Output the [X, Y] coordinate of the center of the cell containing the given text.  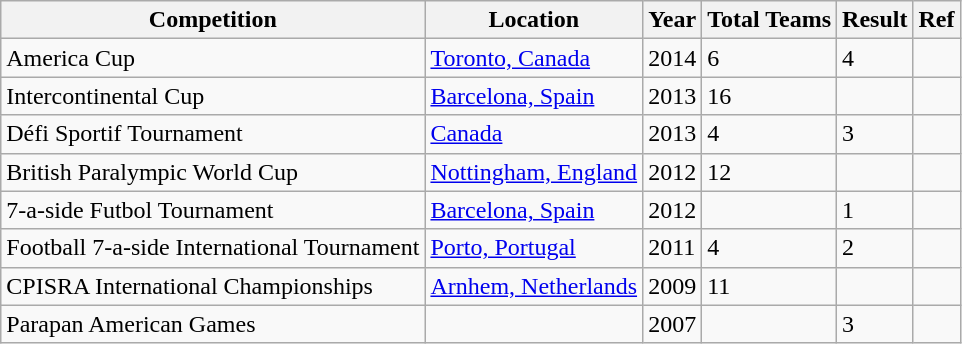
Location [534, 20]
Total Teams [770, 20]
Nottingham, England [534, 172]
America Cup [213, 58]
6 [770, 58]
2007 [672, 324]
Porto, Portugal [534, 248]
Year [672, 20]
Défi Sportif Tournament [213, 134]
Football 7-a-side International Tournament [213, 248]
2 [875, 248]
CPISRA International Championships [213, 286]
Result [875, 20]
2014 [672, 58]
Parapan American Games [213, 324]
1 [875, 210]
Canada [534, 134]
Arnhem, Netherlands [534, 286]
7-a-side Futbol Tournament [213, 210]
11 [770, 286]
2011 [672, 248]
British Paralympic World Cup [213, 172]
Ref [936, 20]
2009 [672, 286]
16 [770, 96]
Toronto, Canada [534, 58]
Intercontinental Cup [213, 96]
Competition [213, 20]
12 [770, 172]
